Scan for the cell matching the given text and deliver its (x, y) coordinate at center. 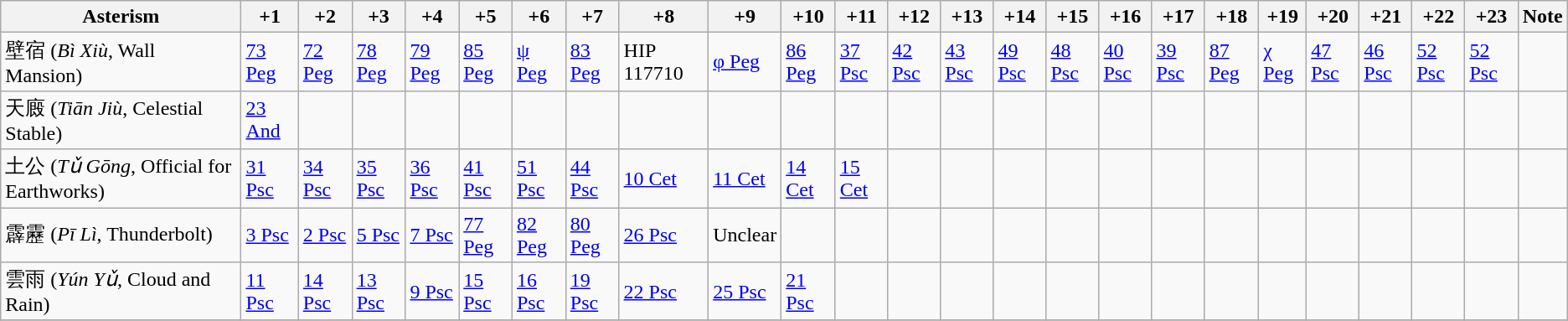
ψ Peg (539, 62)
+12 (915, 17)
51 Psc (539, 179)
31 Psc (270, 179)
78 Peg (379, 62)
46 Psc (1385, 62)
+7 (592, 17)
+18 (1231, 17)
霹靂 (Pī Lì, Thunderbolt) (121, 235)
+4 (432, 17)
23 And (270, 120)
85 Peg (486, 62)
+20 (1333, 17)
13 Psc (379, 292)
5 Psc (379, 235)
7 Psc (432, 235)
9 Psc (432, 292)
+9 (745, 17)
+5 (486, 17)
+13 (967, 17)
14 Psc (325, 292)
14 Cet (809, 179)
86 Peg (809, 62)
48 Psc (1072, 62)
49 Psc (1020, 62)
34 Psc (325, 179)
40 Psc (1126, 62)
+22 (1439, 17)
+14 (1020, 17)
36 Psc (432, 179)
83 Peg (592, 62)
39 Psc (1178, 62)
15 Psc (486, 292)
35 Psc (379, 179)
+2 (325, 17)
79 Peg (432, 62)
19 Psc (592, 292)
雲雨 (Yún Yǔ, Cloud and Rain) (121, 292)
10 Cet (663, 179)
天廄 (Tiān Jiù, Celestial Stable) (121, 120)
82 Peg (539, 235)
11 Cet (745, 179)
壁宿 (Bì Xiù, Wall Mansion) (121, 62)
Asterism (121, 17)
41 Psc (486, 179)
37 Psc (861, 62)
43 Psc (967, 62)
87 Peg (1231, 62)
+15 (1072, 17)
土公 (Tǔ Gōng, Official for Earthworks) (121, 179)
+23 (1491, 17)
+16 (1126, 17)
3 Psc (270, 235)
+11 (861, 17)
72 Peg (325, 62)
φ Peg (745, 62)
73 Peg (270, 62)
26 Psc (663, 235)
χ Peg (1283, 62)
22 Psc (663, 292)
42 Psc (915, 62)
77 Peg (486, 235)
44 Psc (592, 179)
HIP 117710 (663, 62)
Note (1543, 17)
+3 (379, 17)
47 Psc (1333, 62)
+10 (809, 17)
+17 (1178, 17)
15 Cet (861, 179)
25 Psc (745, 292)
+6 (539, 17)
80 Peg (592, 235)
11 Psc (270, 292)
16 Psc (539, 292)
+21 (1385, 17)
2 Psc (325, 235)
Unclear (745, 235)
21 Psc (809, 292)
+8 (663, 17)
+19 (1283, 17)
+1 (270, 17)
